Provide the (X, Y) coordinate of the cell's center where the given text is located.  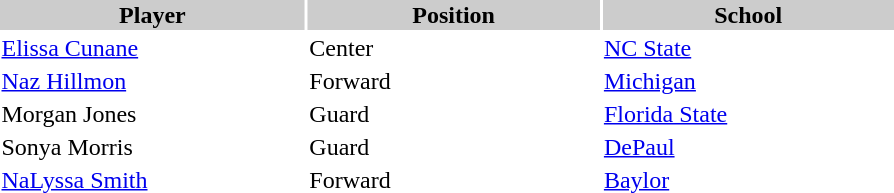
DePaul (748, 147)
Position (454, 15)
Player (152, 15)
Morgan Jones (152, 114)
Sonya Morris (152, 147)
Elissa Cunane (152, 48)
Naz Hillmon (152, 81)
School (748, 15)
Florida State (748, 114)
Center (454, 48)
Michigan (748, 81)
Forward (454, 81)
NC State (748, 48)
